Search for the cell housing the specified text and yield its [x, y] center coordinate. 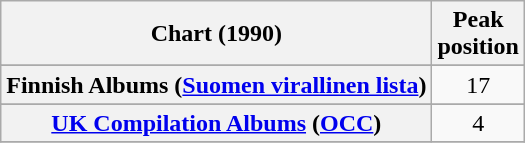
4 [478, 123]
17 [478, 85]
Chart (1990) [216, 34]
Finnish Albums (Suomen virallinen lista) [216, 85]
Peakposition [478, 34]
UK Compilation Albums (OCC) [216, 123]
